Detect which cell encompasses the target text, then output its (x, y) center coordinate. 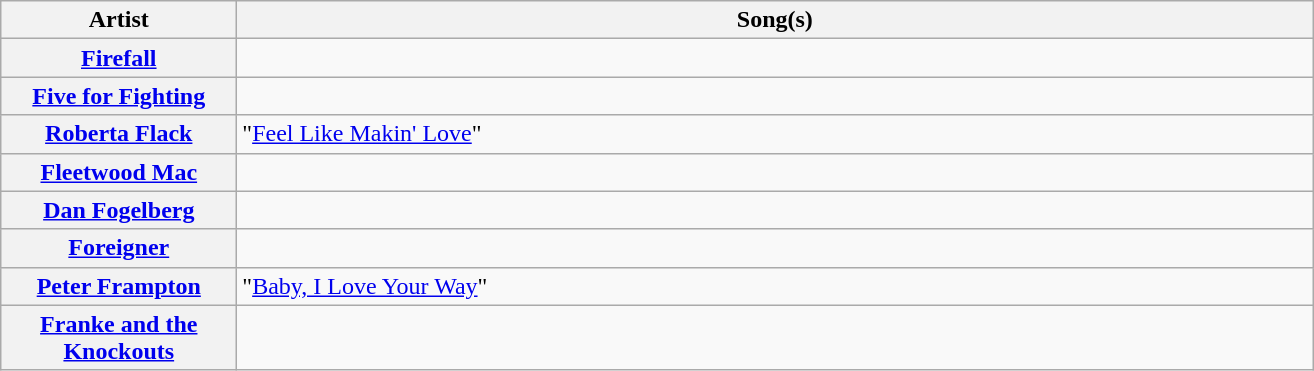
"Feel Like Makin' Love" (775, 134)
Dan Fogelberg (119, 210)
"Baby, I Love Your Way" (775, 286)
Roberta Flack (119, 134)
Five for Fighting (119, 96)
Firefall (119, 58)
Foreigner (119, 248)
Fleetwood Mac (119, 172)
Peter Frampton (119, 286)
Franke and the Knockouts (119, 338)
Song(s) (775, 20)
Artist (119, 20)
